Return the (X, Y) coordinate for the center point of the cell that contains the specified text.  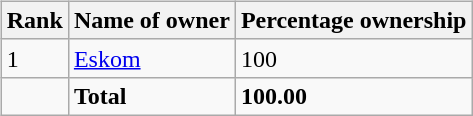
Rank (34, 20)
100 (354, 58)
Percentage ownership (354, 20)
Eskom (152, 58)
Total (152, 96)
Name of owner (152, 20)
100.00 (354, 96)
1 (34, 58)
